Output the (x, y) coordinate of the center of the cell containing the given text.  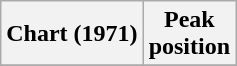
Peakposition (189, 34)
Chart (1971) (72, 34)
